For the text-containing cell, return its midpoint in [x, y] coordinate format. 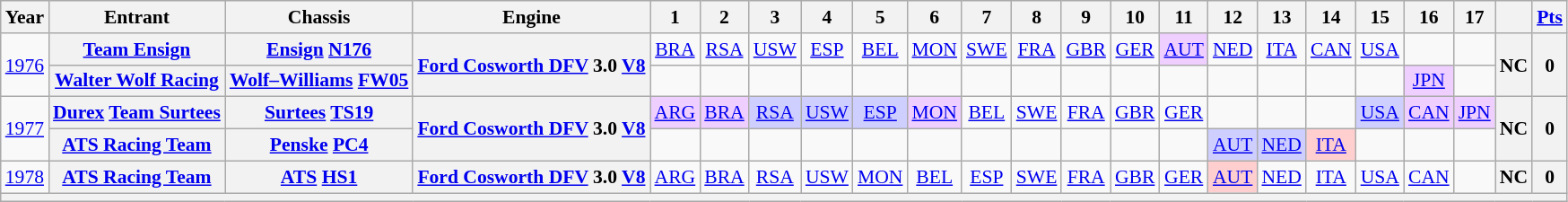
17 [1475, 17]
Year [25, 17]
Team Ensign [136, 49]
12 [1233, 17]
14 [1331, 17]
Entrant [136, 17]
2 [725, 17]
5 [881, 17]
11 [1183, 17]
1976 [25, 65]
Ensign N176 [319, 49]
Penske PC4 [319, 145]
4 [827, 17]
Engine [531, 17]
Pts [1550, 17]
8 [1037, 17]
6 [935, 17]
1977 [25, 129]
Chassis [319, 17]
3 [775, 17]
10 [1136, 17]
Wolf–Williams FW05 [319, 81]
16 [1429, 17]
7 [987, 17]
Surtees TS19 [319, 113]
15 [1380, 17]
13 [1281, 17]
9 [1085, 17]
Walter Wolf Racing [136, 81]
1 [675, 17]
1978 [25, 177]
ATS HS1 [319, 177]
Durex Team Surtees [136, 113]
